Return the [X, Y] coordinate for the center point of the cell that contains the specified text.  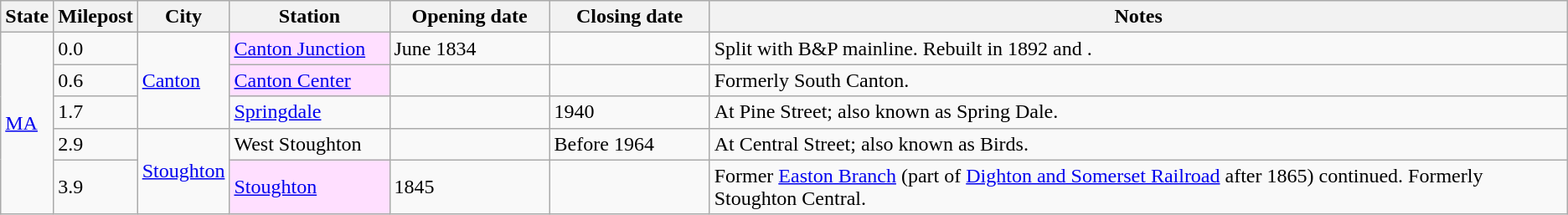
Before 1964 [630, 144]
0.6 [95, 80]
Opening date [469, 17]
Split with B&P mainline. Rebuilt in 1892 and . [1138, 49]
At Central Street; also known as Birds. [1138, 144]
MA [27, 124]
State [27, 17]
Springdale [310, 112]
1940 [630, 112]
Closing date [630, 17]
1845 [469, 187]
Canton Center [310, 80]
West Stoughton [310, 144]
Station [310, 17]
Canton [183, 80]
3.9 [95, 187]
Notes [1138, 17]
Formerly South Canton. [1138, 80]
June 1834 [469, 49]
2.9 [95, 144]
City [183, 17]
Former Easton Branch (part of Dighton and Somerset Railroad after 1865) continued. Formerly Stoughton Central. [1138, 187]
1.7 [95, 112]
Milepost [95, 17]
0.0 [95, 49]
At Pine Street; also known as Spring Dale. [1138, 112]
Canton Junction [310, 49]
